Capture the cell that displays the provided text and extract its [x, y] central coordinate. 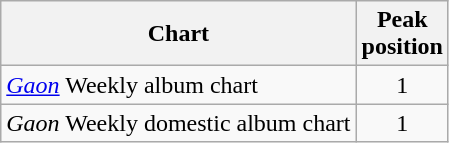
Peakposition [402, 34]
Chart [178, 34]
Gaon Weekly domestic album chart [178, 123]
Gaon Weekly album chart [178, 85]
